Identify which cell holds the provided text, then report its [X, Y] central coordinate. 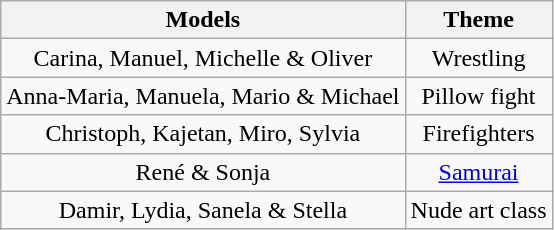
Damir, Lydia, Sanela & Stella [203, 210]
Nude art class [478, 210]
Pillow fight [478, 96]
René & Sonja [203, 172]
Carina, Manuel, Michelle & Oliver [203, 58]
Wrestling [478, 58]
Anna-Maria, Manuela, Mario & Michael [203, 96]
Models [203, 20]
Samurai [478, 172]
Christoph, Kajetan, Miro, Sylvia [203, 134]
Firefighters [478, 134]
Theme [478, 20]
